Determine the [X, Y] coordinate at the center of the cell enclosing the given text.  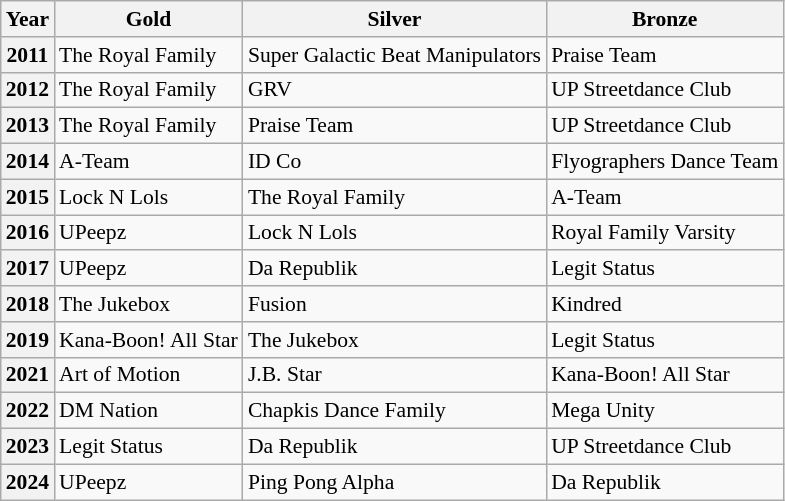
Gold [148, 19]
Ping Pong Alpha [394, 482]
2024 [28, 482]
2016 [28, 233]
Year [28, 19]
2023 [28, 447]
2017 [28, 269]
2021 [28, 375]
2018 [28, 304]
2012 [28, 90]
Super Galactic Beat Manipulators [394, 55]
Flyographers Dance Team [664, 162]
Bronze [664, 19]
Royal Family Varsity [664, 233]
2015 [28, 197]
Mega Unity [664, 411]
Chapkis Dance Family [394, 411]
ID Co [394, 162]
2022 [28, 411]
Fusion [394, 304]
DM Nation [148, 411]
Silver [394, 19]
2013 [28, 126]
GRV [394, 90]
2014 [28, 162]
Art of Motion [148, 375]
J.B. Star [394, 375]
2011 [28, 55]
2019 [28, 340]
Kindred [664, 304]
